Determine the (X, Y) coordinate at the center of the cell enclosing the given text.  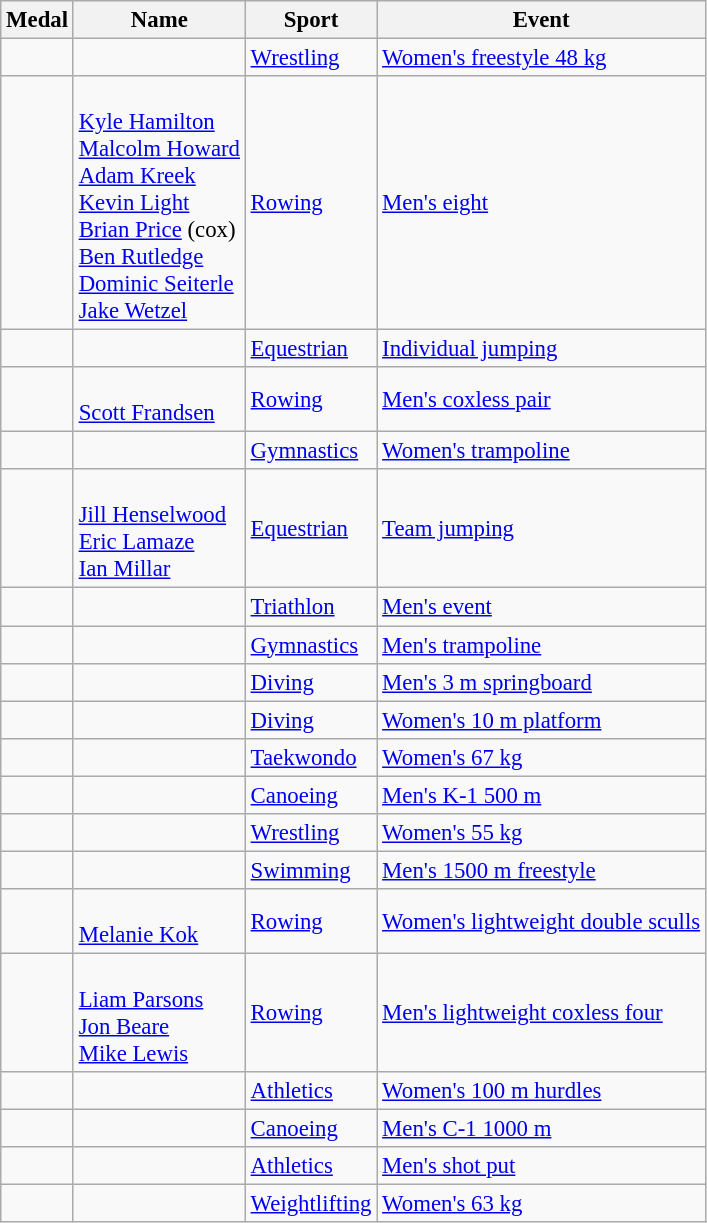
Women's 100 m hurdles (542, 1091)
Women's 67 kg (542, 757)
Women's 55 kg (542, 833)
Men's 1500 m freestyle (542, 870)
Taekwondo (311, 757)
Event (542, 20)
Melanie Kok (159, 922)
Scott Frandsen (159, 400)
Men's trampoline (542, 645)
Men's C-1 1000 m (542, 1129)
Individual jumping (542, 349)
Swimming (311, 870)
Men's coxless pair (542, 400)
Men's K-1 500 m (542, 795)
Women's 63 kg (542, 1204)
Women's freestyle 48 kg (542, 58)
Liam ParsonsJon BeareMike Lewis (159, 1012)
Jill HenselwoodEric LamazeIan Millar (159, 530)
Men's lightweight coxless four (542, 1012)
Weightlifting (311, 1204)
Name (159, 20)
Men's shot put (542, 1166)
Men's 3 m springboard (542, 682)
Sport (311, 20)
Women's 10 m platform (542, 720)
Triathlon (311, 607)
Team jumping (542, 530)
Men's event (542, 607)
Women's lightweight double sculls (542, 922)
Medal (38, 20)
Kyle HamiltonMalcolm HowardAdam KreekKevin LightBrian Price (cox)Ben RutledgeDominic SeiterleJake Wetzel (159, 203)
Women's trampoline (542, 451)
Men's eight (542, 203)
